Find where the given text appears and provide that cell's center as (x, y) coordinate. 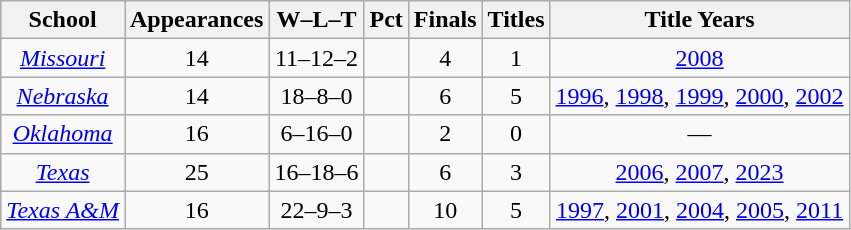
18–8–0 (316, 96)
1 (516, 58)
2 (445, 134)
25 (196, 172)
6–16–0 (316, 134)
16–18–6 (316, 172)
1996, 1998, 1999, 2000, 2002 (700, 96)
10 (445, 210)
4 (445, 58)
Finals (445, 20)
— (700, 134)
22–9–3 (316, 210)
Texas (63, 172)
11–12–2 (316, 58)
Missouri (63, 58)
W–L–T (316, 20)
2006, 2007, 2023 (700, 172)
Texas A&M (63, 210)
1997, 2001, 2004, 2005, 2011 (700, 210)
School (63, 20)
Appearances (196, 20)
Oklahoma (63, 134)
2008 (700, 58)
Title Years (700, 20)
Titles (516, 20)
0 (516, 134)
Pct (386, 20)
3 (516, 172)
Nebraska (63, 96)
